For the text-containing cell, return its midpoint in (x, y) coordinate format. 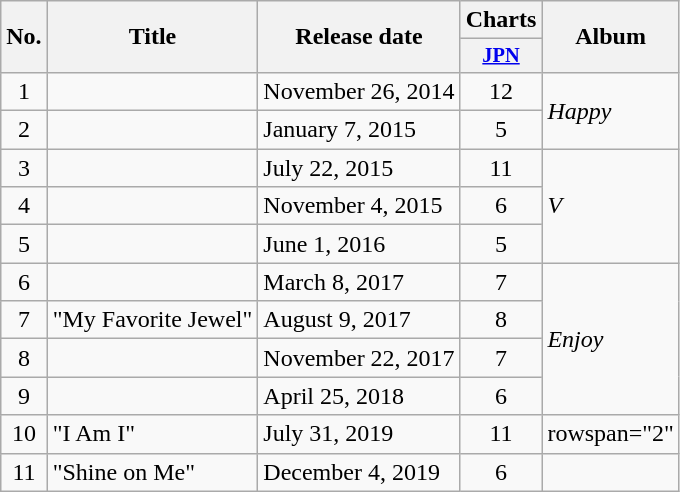
November 4, 2015 (359, 206)
Album (611, 37)
"My Favorite Jewel" (152, 320)
Enjoy (611, 339)
August 9, 2017 (359, 320)
9 (24, 396)
January 7, 2015 (359, 130)
rowspan="2" (611, 434)
V (611, 206)
November 26, 2014 (359, 91)
Release date (359, 37)
10 (24, 434)
12 (501, 91)
July 22, 2015 (359, 168)
Charts (501, 20)
"I Am I" (152, 434)
4 (24, 206)
1 (24, 91)
March 8, 2017 (359, 282)
December 4, 2019 (359, 472)
Title (152, 37)
JPN (501, 56)
"Shine on Me" (152, 472)
2 (24, 130)
November 22, 2017 (359, 358)
3 (24, 168)
June 1, 2016 (359, 244)
Happy (611, 110)
July 31, 2019 (359, 434)
April 25, 2018 (359, 396)
No. (24, 37)
